Return the [x, y] coordinate for the center point of the cell that contains the specified text.  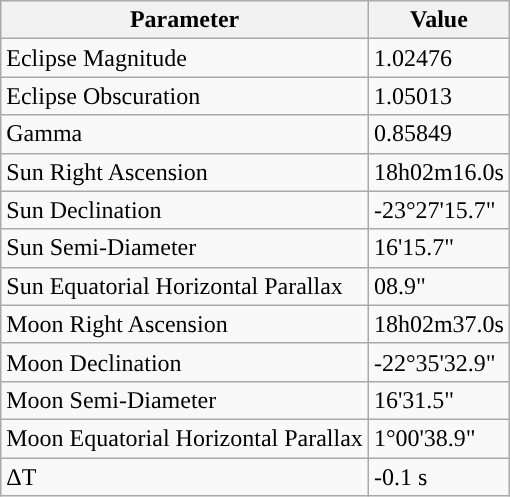
1°00'38.9" [438, 438]
16'15.7" [438, 248]
Moon Equatorial Horizontal Parallax [185, 438]
-22°35'32.9" [438, 362]
08.9" [438, 286]
Sun Right Ascension [185, 172]
Sun Semi-Diameter [185, 248]
1.05013 [438, 96]
ΔT [185, 477]
Eclipse Magnitude [185, 58]
Moon Declination [185, 362]
18h02m37.0s [438, 324]
Sun Declination [185, 210]
16'31.5" [438, 400]
Eclipse Obscuration [185, 96]
-23°27'15.7" [438, 210]
-0.1 s [438, 477]
Gamma [185, 134]
Parameter [185, 20]
0.85849 [438, 134]
Value [438, 20]
18h02m16.0s [438, 172]
Moon Semi-Diameter [185, 400]
Moon Right Ascension [185, 324]
Sun Equatorial Horizontal Parallax [185, 286]
1.02476 [438, 58]
